Detect which cell encompasses the target text, then output its [x, y] center coordinate. 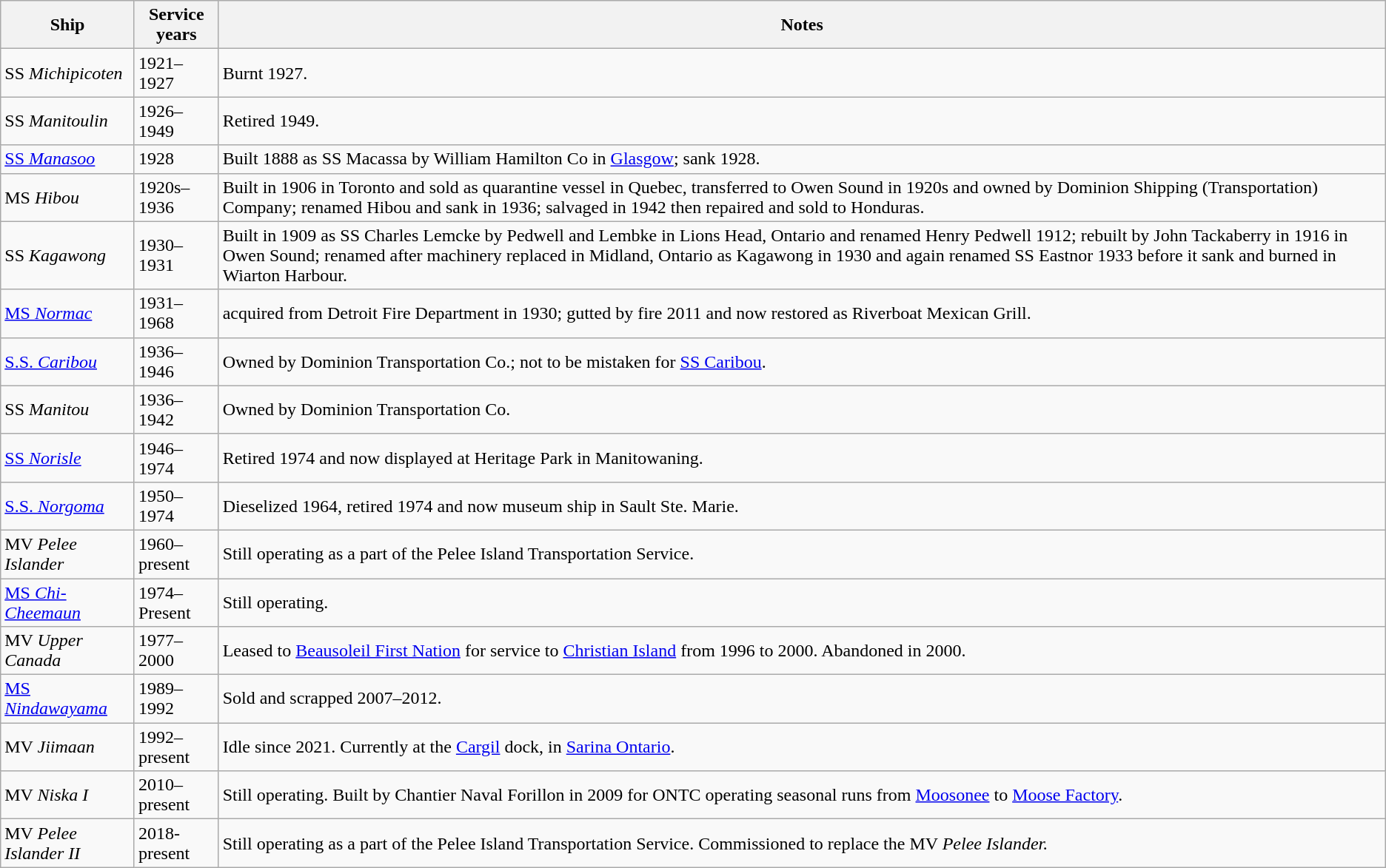
1920s–1936 [176, 197]
1928 [176, 159]
1989–1992 [176, 699]
1974–Present [176, 602]
MV Upper Canada [68, 651]
2010–present [176, 795]
1992–present [176, 747]
1977–2000 [176, 651]
S.S. Norgoma [68, 506]
Sold and scrapped 2007–2012. [802, 699]
1921–1927 [176, 73]
Owned by Dominion Transportation Co.; not to be mistaken for SS Caribou. [802, 361]
1950–1974 [176, 506]
MV Pelee Islander [68, 554]
Retired 1974 and now displayed at Heritage Park in Manitowaning. [802, 457]
MV Jiimaan [68, 747]
SS Kagawong [68, 255]
Idle since 2021. Currently at the Cargil dock, in Sarina Ontario. [802, 747]
MS Chi-Cheemaun [68, 602]
SS Manitou [68, 410]
Dieselized 1964, retired 1974 and now museum ship in Sault Ste. Marie. [802, 506]
Ship [68, 25]
MS Normac [68, 314]
MS Hibou [68, 197]
Owned by Dominion Transportation Co. [802, 410]
Retired 1949. [802, 121]
1936–1946 [176, 361]
Still operating as a part of the Pelee Island Transportation Service. [802, 554]
1960–present [176, 554]
Notes [802, 25]
MS Nindawayama [68, 699]
1946–1974 [176, 457]
1931–1968 [176, 314]
Still operating as a part of the Pelee Island Transportation Service. Commissioned to replace the MV Pelee Islander. [802, 844]
Still operating. [802, 602]
Burnt 1927. [802, 73]
1936–1942 [176, 410]
SS Manitoulin [68, 121]
Built 1888 as SS Macassa by William Hamilton Co in Glasgow; sank 1928. [802, 159]
MV Niska I [68, 795]
acquired from Detroit Fire Department in 1930; gutted by fire 2011 and now restored as Riverboat Mexican Grill. [802, 314]
SS Michipicoten [68, 73]
1926–1949 [176, 121]
SS Norisle [68, 457]
1930–1931 [176, 255]
Still operating. Built by Chantier Naval Forillon in 2009 for ONTC operating seasonal runs from Moosonee to Moose Factory. [802, 795]
Leased to Beausoleil First Nation for service to Christian Island from 1996 to 2000. Abandoned in 2000. [802, 651]
SS Manasoo [68, 159]
S.S. Caribou [68, 361]
2018-present [176, 844]
MV Pelee Islander II [68, 844]
Service years [176, 25]
